From the cell containing the given text, extract its center point as [x, y] coordinate. 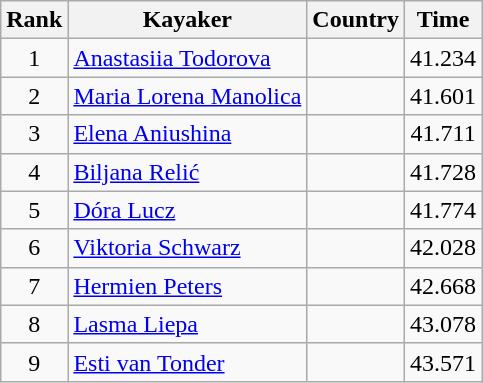
42.028 [444, 248]
6 [34, 248]
Country [356, 20]
9 [34, 362]
7 [34, 286]
Dóra Lucz [188, 210]
41.601 [444, 96]
43.571 [444, 362]
43.078 [444, 324]
Time [444, 20]
1 [34, 58]
Biljana Relić [188, 172]
Hermien Peters [188, 286]
Rank [34, 20]
Viktoria Schwarz [188, 248]
41.711 [444, 134]
41.774 [444, 210]
Lasma Liepa [188, 324]
2 [34, 96]
42.668 [444, 286]
41.234 [444, 58]
8 [34, 324]
Anastasiia Todorova [188, 58]
3 [34, 134]
41.728 [444, 172]
Maria Lorena Manolica [188, 96]
Esti van Tonder [188, 362]
4 [34, 172]
5 [34, 210]
Elena Aniushina [188, 134]
Kayaker [188, 20]
